Extract the [X, Y] coordinate from the center of the cell holding the provided text.  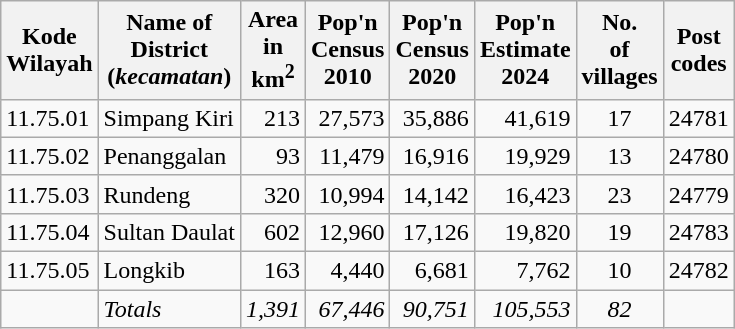
24782 [698, 271]
24783 [698, 232]
16,423 [525, 194]
90,751 [432, 309]
12,960 [348, 232]
11.75.01 [50, 118]
Rundeng [169, 194]
105,553 [525, 309]
24780 [698, 156]
35,886 [432, 118]
6,681 [432, 271]
10,994 [348, 194]
Postcodes [698, 50]
19,929 [525, 156]
11.75.03 [50, 194]
19 [620, 232]
10 [620, 271]
41,619 [525, 118]
602 [272, 232]
163 [272, 271]
Pop'nCensus2010 [348, 50]
Sultan Daulat [169, 232]
4,440 [348, 271]
16,916 [432, 156]
13 [620, 156]
7,762 [525, 271]
Name ofDistrict(kecamatan) [169, 50]
Pop'nEstimate2024 [525, 50]
93 [272, 156]
Pop'nCensus2020 [432, 50]
320 [272, 194]
Longkib [169, 271]
11.75.04 [50, 232]
Simpang Kiri [169, 118]
17,126 [432, 232]
No.ofvillages [620, 50]
23 [620, 194]
11.75.02 [50, 156]
Area in km2 [272, 50]
24779 [698, 194]
213 [272, 118]
11,479 [348, 156]
Penanggalan [169, 156]
Totals [169, 309]
27,573 [348, 118]
67,446 [348, 309]
1,391 [272, 309]
11.75.05 [50, 271]
17 [620, 118]
14,142 [432, 194]
KodeWilayah [50, 50]
24781 [698, 118]
19,820 [525, 232]
82 [620, 309]
